Output the [X, Y] coordinate of the center of the cell containing the given text.  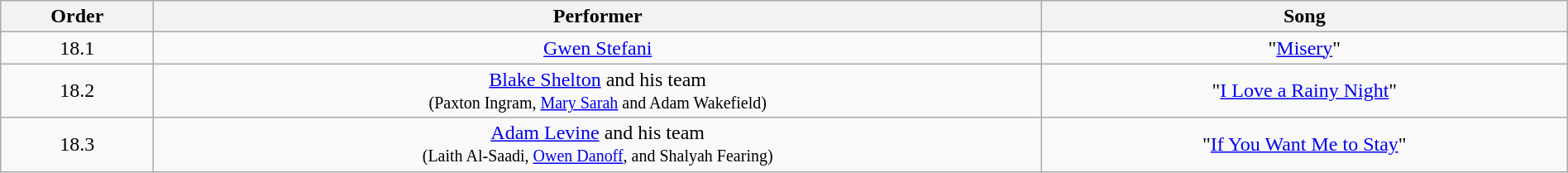
Adam Levine and his team (Laith Al-Saadi, Owen Danoff, and Shalyah Fearing) [597, 144]
Gwen Stefani [597, 48]
Blake Shelton and his team (Paxton Ingram, Mary Sarah and Adam Wakefield) [597, 91]
18.2 [78, 91]
"If You Want Me to Stay" [1304, 144]
18.3 [78, 144]
Order [78, 17]
18.1 [78, 48]
Song [1304, 17]
Performer [597, 17]
"I Love a Rainy Night" [1304, 91]
"Misery" [1304, 48]
